Extract the (X, Y) coordinate from the center of the cell holding the provided text.  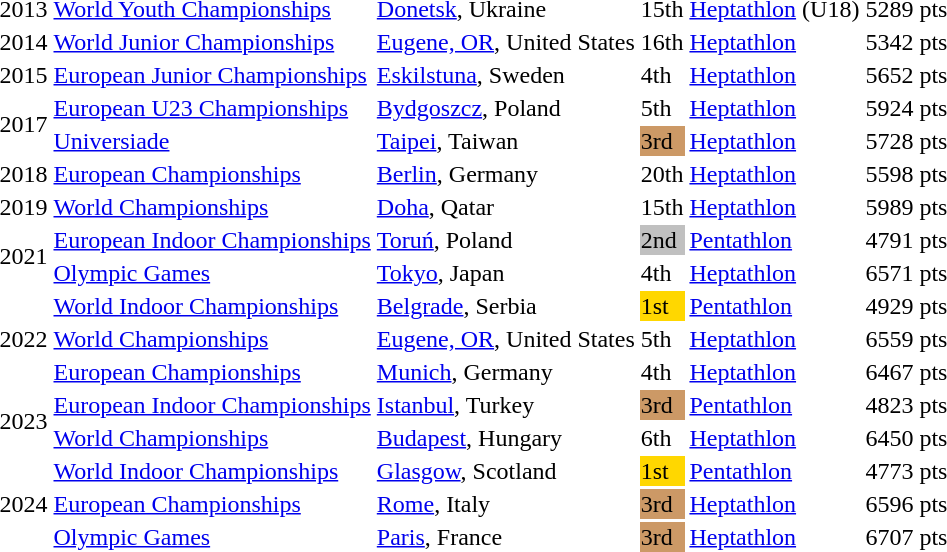
2nd (662, 240)
Berlin, Germany (506, 174)
Munich, Germany (506, 372)
Toruń, Poland (506, 240)
Glasgow, Scotland (506, 471)
Universiade (212, 141)
Doha, Qatar (506, 207)
European Junior Championships (212, 75)
Paris, France (506, 537)
Tokyo, Japan (506, 273)
European U23 Championships (212, 108)
Belgrade, Serbia (506, 306)
Istanbul, Turkey (506, 405)
World Junior Championships (212, 42)
6th (662, 438)
20th (662, 174)
16th (662, 42)
Eskilstuna, Sweden (506, 75)
15th (662, 207)
Taipei, Taiwan (506, 141)
Rome, Italy (506, 504)
Bydgoszcz, Poland (506, 108)
Budapest, Hungary (506, 438)
